Return [x, y] of the center of cell containing provided text 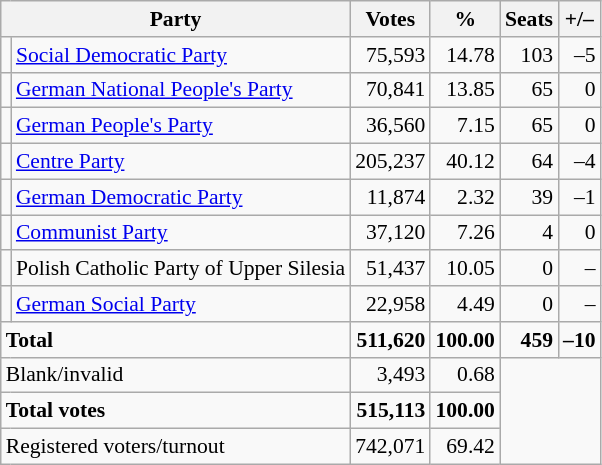
Social Democratic Party [180, 55]
Registered voters/turnout [176, 447]
64 [529, 162]
103 [529, 55]
515,113 [390, 411]
Centre Party [180, 162]
69.42 [464, 447]
+/– [580, 19]
40.12 [464, 162]
German National People's Party [180, 90]
German Social Party [180, 304]
–5 [580, 55]
2.32 [464, 197]
10.05 [464, 269]
4 [529, 233]
Seats [529, 19]
3,493 [390, 375]
–1 [580, 197]
4.49 [464, 304]
511,620 [390, 340]
14.78 [464, 55]
7.15 [464, 126]
Communist Party [180, 233]
% [464, 19]
Blank/invalid [176, 375]
Polish Catholic Party of Upper Silesia [180, 269]
7.26 [464, 233]
22,958 [390, 304]
39 [529, 197]
Votes [390, 19]
51,437 [390, 269]
Total votes [176, 411]
36,560 [390, 126]
13.85 [464, 90]
11,874 [390, 197]
75,593 [390, 55]
–10 [580, 340]
0.68 [464, 375]
Party [176, 19]
70,841 [390, 90]
German People's Party [180, 126]
37,120 [390, 233]
742,071 [390, 447]
205,237 [390, 162]
459 [529, 340]
Total [176, 340]
German Democratic Party [180, 197]
–4 [580, 162]
